Locate the cell with the specified text and output its (X, Y) center coordinate. 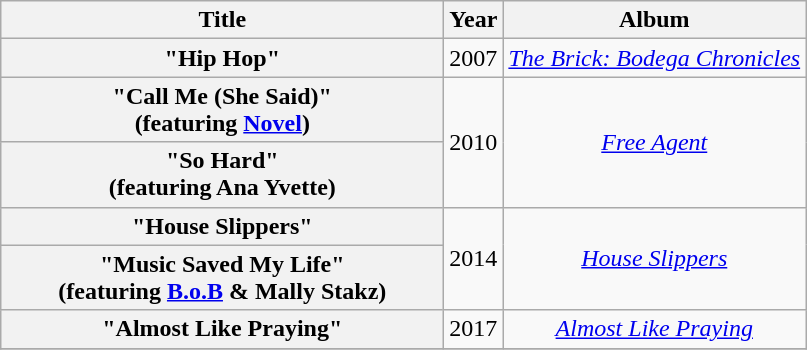
Year (474, 20)
"Music Saved My Life"(featuring B.o.B & Mally Stakz) (222, 278)
2007 (474, 58)
Album (654, 20)
"Almost Like Praying" (222, 329)
"House Slippers" (222, 226)
"Call Me (She Said)"(featuring Novel) (222, 110)
Free Agent (654, 142)
Title (222, 20)
2010 (474, 142)
2014 (474, 258)
Almost Like Praying (654, 329)
2017 (474, 329)
The Brick: Bodega Chronicles (654, 58)
"So Hard"(featuring Ana Yvette) (222, 174)
"Hip Hop" (222, 58)
House Slippers (654, 258)
